Pinpoint the cell where the given text exists, returning its (X, Y) midpoint coordinate. 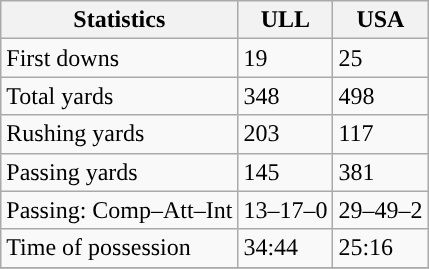
Rushing yards (120, 134)
498 (380, 96)
117 (380, 134)
13–17–0 (286, 210)
Passing: Comp–Att–Int (120, 210)
29–49–2 (380, 210)
25:16 (380, 248)
381 (380, 172)
Total yards (120, 96)
Time of possession (120, 248)
145 (286, 172)
25 (380, 58)
Statistics (120, 20)
USA (380, 20)
First downs (120, 58)
19 (286, 58)
ULL (286, 20)
348 (286, 96)
203 (286, 134)
34:44 (286, 248)
Passing yards (120, 172)
